Find where the given text appears and provide that cell's center as [x, y] coordinate. 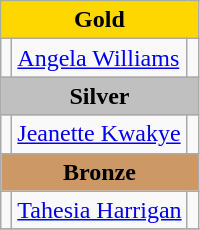
Silver [100, 96]
Gold [100, 20]
Bronze [100, 172]
Angela Williams [100, 58]
Jeanette Kwakye [100, 134]
Tahesia Harrigan [100, 210]
